Output the [X, Y] coordinate of the center of the cell containing the given text.  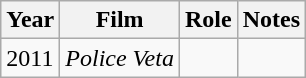
Notes [271, 20]
Role [208, 20]
2011 [30, 58]
Film [120, 20]
Year [30, 20]
Police Veta [120, 58]
